Determine the (x, y) coordinate at the center of the cell enclosing the given text.  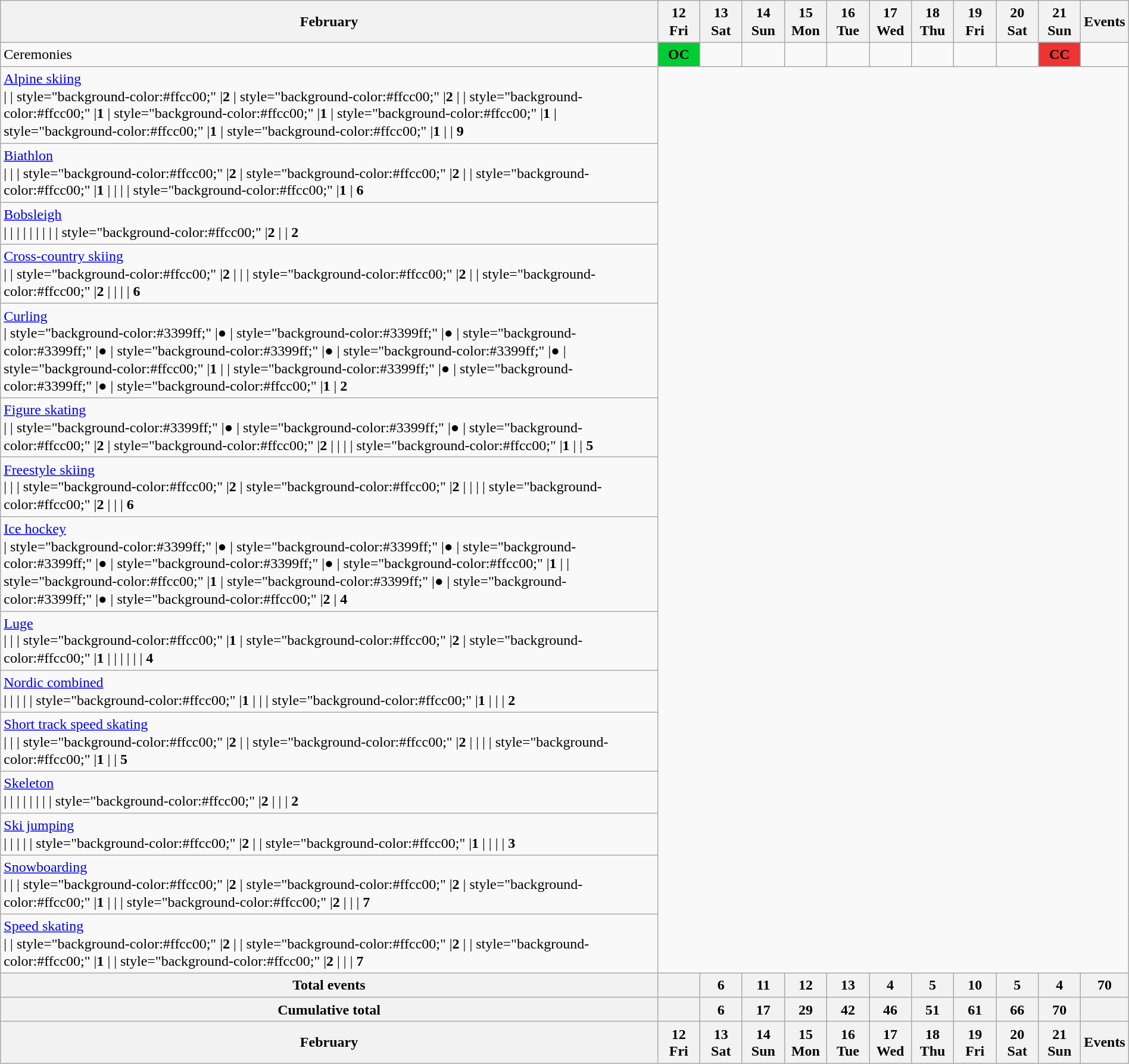
CC (1060, 55)
29 (805, 1010)
10 (975, 986)
Luge| | | style="background-color:#ffcc00;" |1 | style="background-color:#ffcc00;" |2 | style="background-color:#ffcc00;" |1 | | | | | | 4 (329, 641)
42 (848, 1010)
Ceremonies (329, 55)
46 (891, 1010)
12 (805, 986)
Nordic combined| | | | | style="background-color:#ffcc00;" |1 | | | style="background-color:#ffcc00;" |1 | | | 2 (329, 691)
11 (763, 986)
Total events (329, 986)
51 (932, 1010)
17 (763, 1010)
66 (1017, 1010)
Ski jumping| | | | | style="background-color:#ffcc00;" |2 | | style="background-color:#ffcc00;" |1 | | | | 3 (329, 834)
61 (975, 1010)
13 (848, 986)
Bobsleigh| | | | | | | | | style="background-color:#ffcc00;" |2 | | 2 (329, 223)
Cumulative total (329, 1010)
OC (679, 55)
Skeleton| | | | | | | | style="background-color:#ffcc00;" |2 | | | 2 (329, 792)
